Determine the (x, y) coordinate at the center of the cell enclosing the given text.  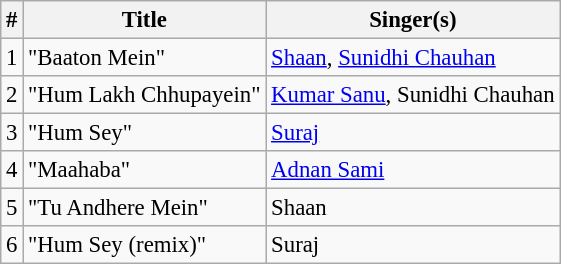
"Hum Sey (remix)" (144, 245)
2 (12, 95)
3 (12, 133)
1 (12, 58)
"Baaton Mein" (144, 58)
Shaan, Sunidhi Chauhan (413, 58)
"Maahaba" (144, 170)
5 (12, 208)
4 (12, 170)
Title (144, 20)
Adnan Sami (413, 170)
Singer(s) (413, 20)
Shaan (413, 208)
# (12, 20)
6 (12, 245)
"Tu Andhere Mein" (144, 208)
"Hum Sey" (144, 133)
"Hum Lakh Chhupayein" (144, 95)
Kumar Sanu, Sunidhi Chauhan (413, 95)
